Find where the given text appears and provide that cell's center as (X, Y) coordinate. 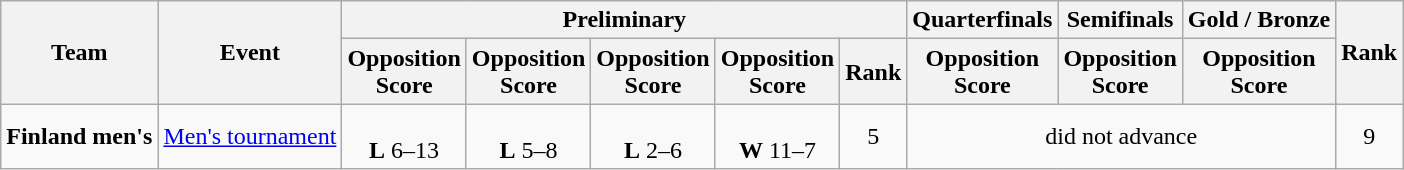
Quarterfinals (982, 20)
W 11–7 (777, 136)
5 (874, 136)
L 5–8 (528, 136)
Event (250, 52)
9 (1370, 136)
Preliminary (624, 20)
Team (80, 52)
Men's tournament (250, 136)
L 2–6 (653, 136)
Semifinals (1120, 20)
Gold / Bronze (1258, 20)
L 6–13 (404, 136)
did not advance (1122, 136)
Finland men's (80, 136)
